Provide the [x, y] coordinate of the cell's center where the given text is located.  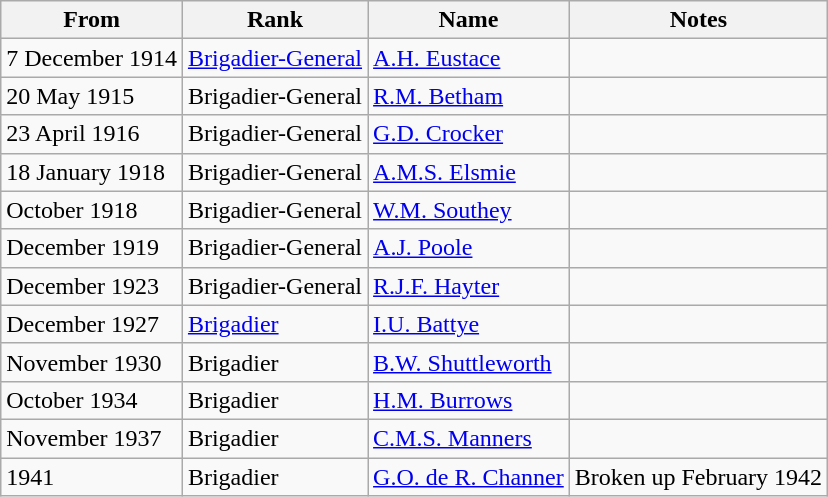
December 1923 [92, 286]
H.M. Burrows [469, 400]
I.U. Battye [469, 324]
1941 [92, 477]
December 1919 [92, 248]
R.M. Betham [469, 96]
Name [469, 20]
7 December 1914 [92, 58]
From [92, 20]
B.W. Shuttleworth [469, 362]
October 1918 [92, 210]
R.J.F. Hayter [469, 286]
A.M.S. Elsmie [469, 172]
December 1927 [92, 324]
18 January 1918 [92, 172]
October 1934 [92, 400]
C.M.S. Manners [469, 438]
November 1937 [92, 438]
G.O. de R. Channer [469, 477]
W.M. Southey [469, 210]
Notes [698, 20]
A.H. Eustace [469, 58]
November 1930 [92, 362]
A.J. Poole [469, 248]
Broken up February 1942 [698, 477]
20 May 1915 [92, 96]
G.D. Crocker [469, 134]
Rank [274, 20]
23 April 1916 [92, 134]
